Find where the given text appears and provide that cell's center as [X, Y] coordinate. 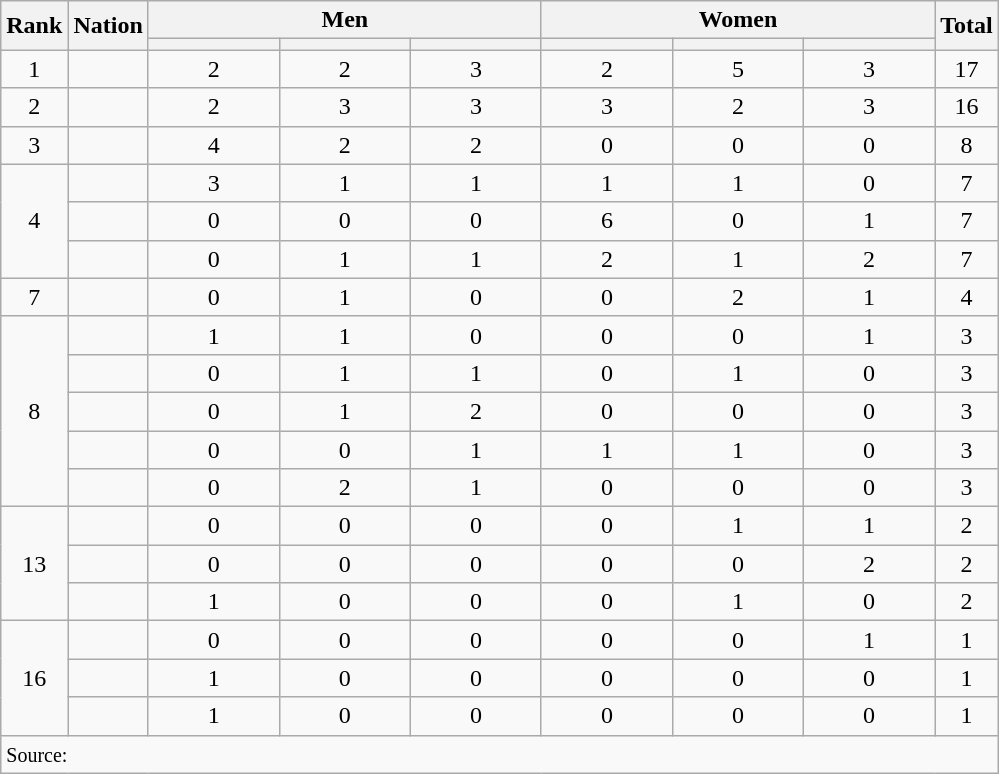
6 [606, 221]
Rank [34, 26]
Nation [108, 26]
Source: [500, 754]
13 [34, 564]
5 [738, 69]
Women [738, 20]
Men [344, 20]
Total [967, 26]
17 [967, 69]
